Search for the cell housing the specified text and yield its [x, y] center coordinate. 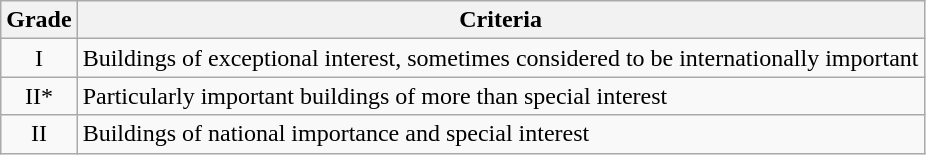
Buildings of exceptional interest, sometimes considered to be internationally important [500, 58]
Buildings of national importance and special interest [500, 134]
Criteria [500, 20]
Grade [39, 20]
I [39, 58]
II [39, 134]
Particularly important buildings of more than special interest [500, 96]
II* [39, 96]
